Find where the given text appears and provide that cell's center as [x, y] coordinate. 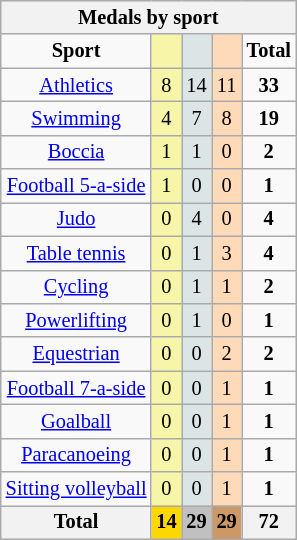
Sport [76, 51]
Athletics [76, 85]
Medals by sport [148, 17]
Swimming [76, 118]
7 [197, 118]
Table tennis [76, 253]
Football 7-a-side [76, 388]
Goalball [76, 421]
19 [269, 118]
72 [269, 522]
11 [227, 85]
Football 5-a-side [76, 186]
Paracanoeing [76, 455]
Boccia [76, 152]
Judo [76, 219]
Sitting volleyball [76, 489]
3 [227, 253]
Equestrian [76, 354]
Cycling [76, 287]
Powerlifting [76, 320]
33 [269, 85]
